Find where the given text appears and provide that cell's center as [x, y] coordinate. 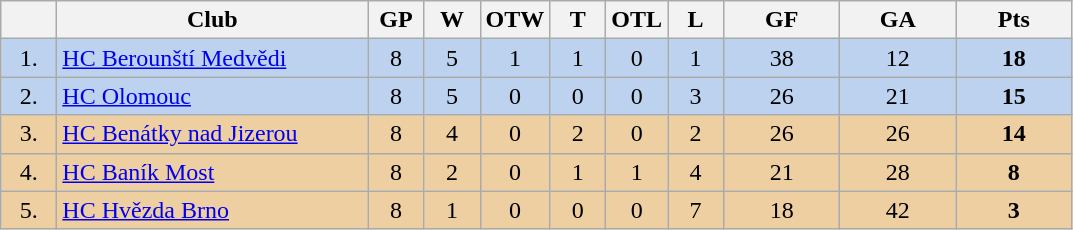
38 [782, 58]
OTL [637, 20]
14 [1014, 134]
42 [898, 210]
4. [29, 172]
OTW [515, 20]
HC Hvězda Brno [212, 210]
HC Benátky nad Jizerou [212, 134]
28 [898, 172]
GA [898, 20]
3. [29, 134]
12 [898, 58]
Pts [1014, 20]
HC Olomouc [212, 96]
7 [696, 210]
15 [1014, 96]
1. [29, 58]
GP [396, 20]
HC Berounští Medvědi [212, 58]
W [452, 20]
L [696, 20]
5. [29, 210]
2. [29, 96]
GF [782, 20]
T [578, 20]
Club [212, 20]
HC Baník Most [212, 172]
